Capture the cell that displays the provided text and extract its (X, Y) central coordinate. 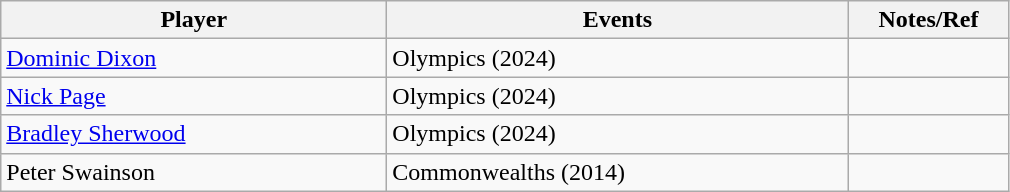
Bradley Sherwood (194, 134)
Notes/Ref (928, 20)
Player (194, 20)
Nick Page (194, 96)
Peter Swainson (194, 172)
Events (618, 20)
Dominic Dixon (194, 58)
Commonwealths (2014) (618, 172)
